Locate the cell with the specified text and output its (x, y) center coordinate. 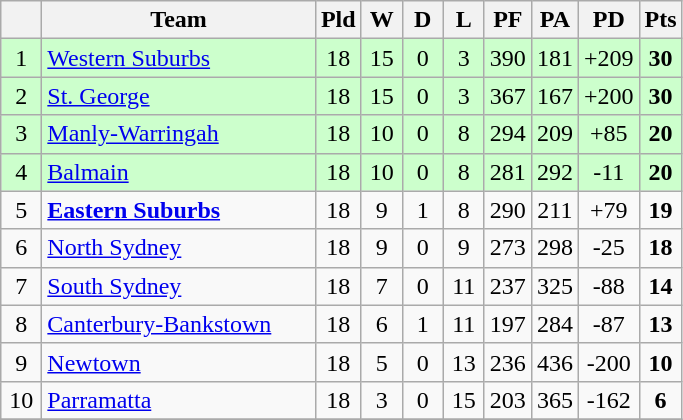
292 (554, 172)
290 (508, 210)
Pts (660, 20)
325 (554, 286)
298 (554, 248)
Canterbury-Bankstown (179, 324)
+79 (608, 210)
Manly-Warringah (179, 134)
-88 (608, 286)
14 (660, 286)
203 (508, 400)
294 (508, 134)
PD (608, 20)
St. George (179, 96)
+209 (608, 58)
PA (554, 20)
181 (554, 58)
365 (554, 400)
281 (508, 172)
436 (554, 362)
Team (179, 20)
Pld (338, 20)
-162 (608, 400)
4 (22, 172)
-25 (608, 248)
2 (22, 96)
236 (508, 362)
South Sydney (179, 286)
367 (508, 96)
273 (508, 248)
+200 (608, 96)
Newtown (179, 362)
Balmain (179, 172)
-200 (608, 362)
167 (554, 96)
390 (508, 58)
19 (660, 210)
D (422, 20)
W (382, 20)
North Sydney (179, 248)
Eastern Suburbs (179, 210)
PF (508, 20)
237 (508, 286)
-11 (608, 172)
284 (554, 324)
Western Suburbs (179, 58)
+85 (608, 134)
209 (554, 134)
Parramatta (179, 400)
-87 (608, 324)
197 (508, 324)
L (464, 20)
211 (554, 210)
